Provide the [x, y] coordinate of the cell's center where the given text is located.  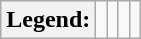
Legend: [48, 20]
